For the text-containing cell, return its midpoint in [X, Y] coordinate format. 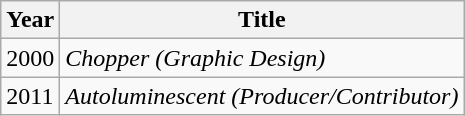
Chopper (Graphic Design) [262, 58]
2011 [30, 96]
Autoluminescent (Producer/Contributor) [262, 96]
Title [262, 20]
2000 [30, 58]
Year [30, 20]
